Identify which cell holds the provided text, then report its [x, y] central coordinate. 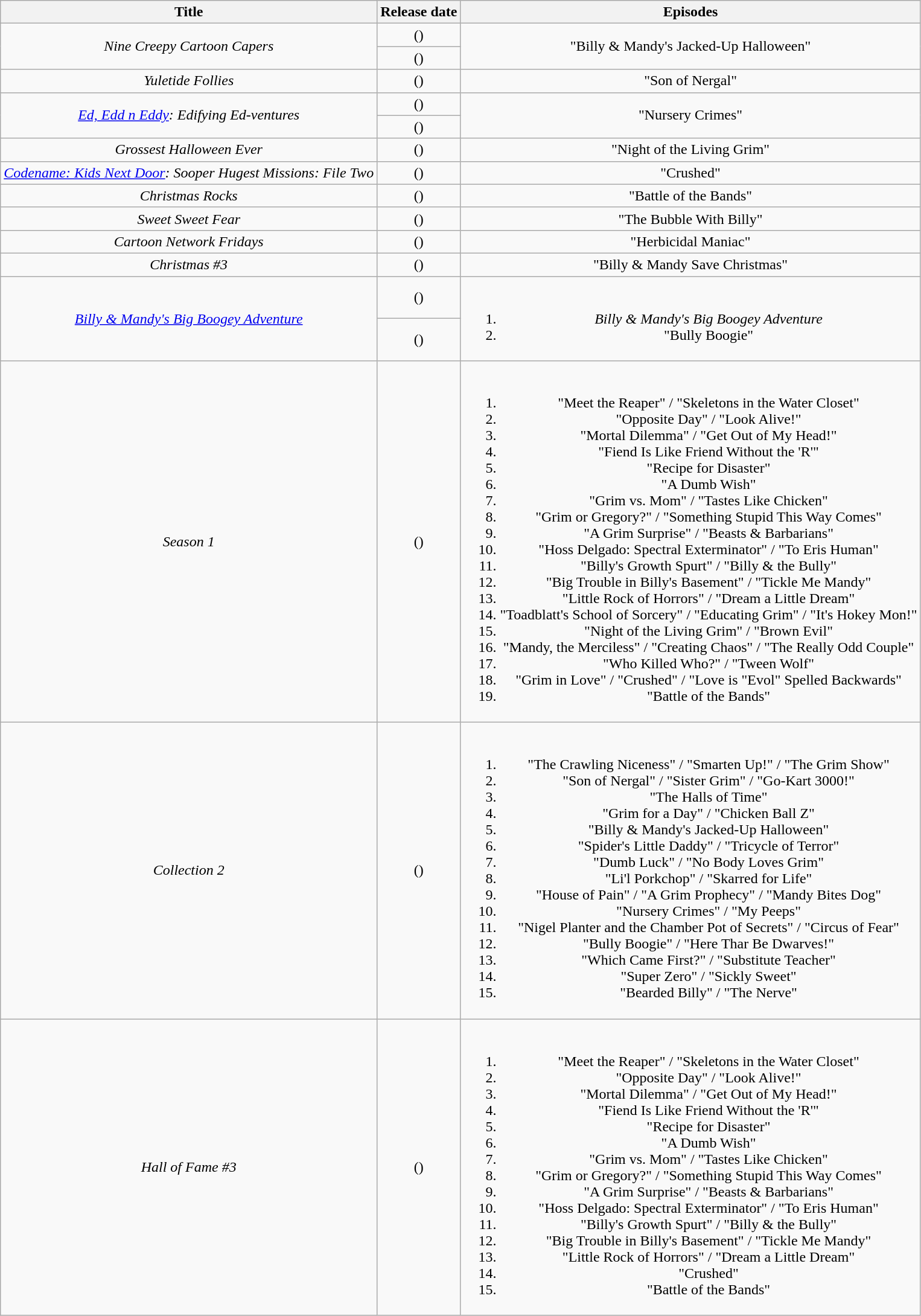
Billy & Mandy's Big Boogey Adventure [189, 319]
"Billy & Mandy Save Christmas" [690, 264]
"The Bubble With Billy" [690, 219]
Codename: Kids Next Door: Sooper Hugest Missions: File Two [189, 173]
Release date [419, 12]
"Nursery Crimes" [690, 115]
Nine Creepy Cartoon Capers [189, 46]
Cartoon Network Fridays [189, 241]
Title [189, 12]
"Night of the Living Grim" [690, 150]
"Herbicidal Maniac" [690, 241]
"Son of Nergal" [690, 81]
Episodes [690, 12]
Collection 2 [189, 870]
Hall of Fame #3 [189, 1167]
Season 1 [189, 542]
"Billy & Mandy's Jacked-Up Halloween" [690, 46]
Ed, Edd n Eddy: Edifying Ed-ventures [189, 115]
Christmas Rocks [189, 196]
Christmas #3 [189, 264]
Sweet Sweet Fear [189, 219]
"Crushed" [690, 173]
Yuletide Follies [189, 81]
Billy & Mandy's Big Boogey Adventure"Bully Boogie" [690, 319]
"Battle of the Bands" [690, 196]
Grossest Halloween Ever [189, 150]
